Search for the cell housing the specified text and yield its [X, Y] center coordinate. 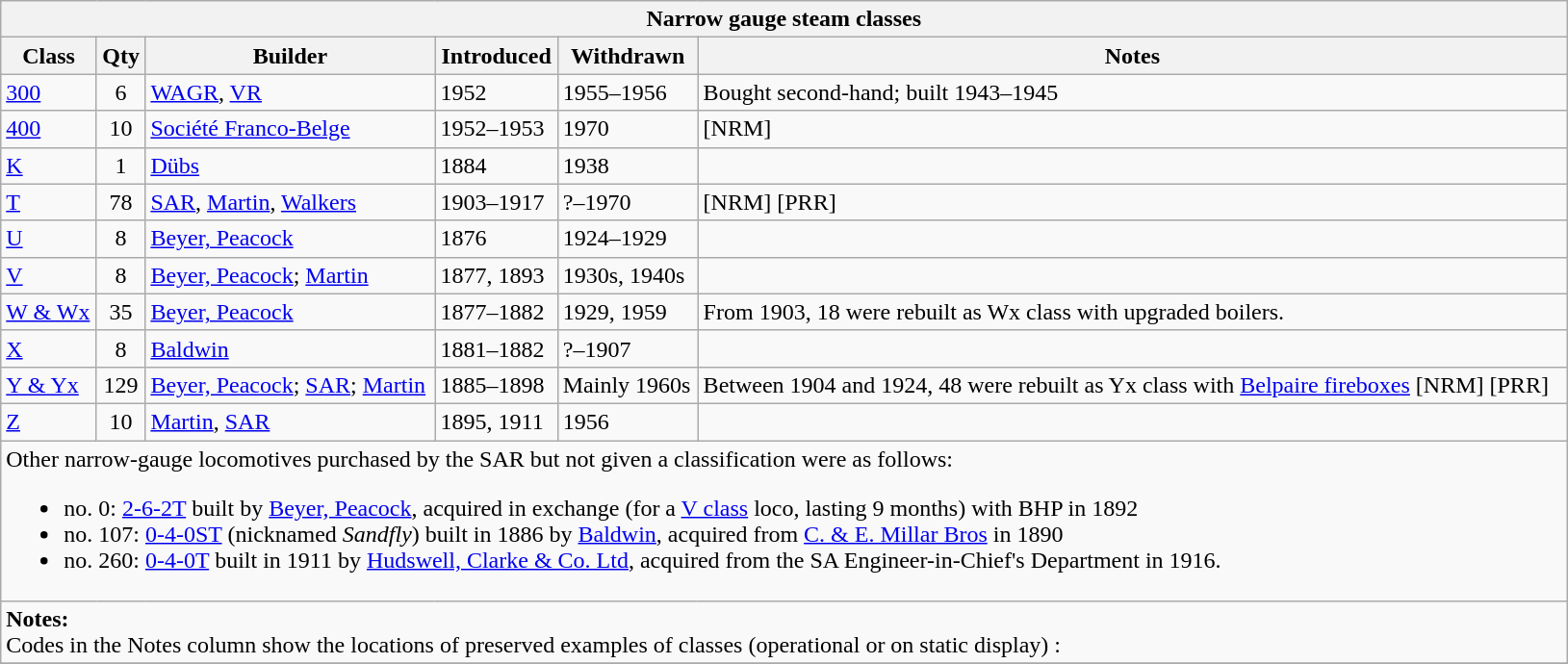
Withdrawn [628, 56]
Narrow gauge steam classes [784, 19]
Dübs [291, 166]
Class [49, 56]
129 [120, 385]
From 1903, 18 were rebuilt as Wx class with upgraded boilers. [1132, 312]
1924–1929 [628, 239]
6 [120, 92]
?–1907 [628, 348]
[NRM] [PRR] [1132, 202]
1955–1956 [628, 92]
1952 [497, 92]
1881–1882 [497, 348]
V [49, 275]
1895, 1911 [497, 421]
1956 [628, 421]
U [49, 239]
Bought second-hand; built 1943–1945 [1132, 92]
WAGR, VR [291, 92]
Beyer, Peacock; Martin [291, 275]
Martin, SAR [291, 421]
K [49, 166]
Mainly 1960s [628, 385]
Z [49, 421]
78 [120, 202]
[NRM] [1132, 129]
Y & Yx [49, 385]
300 [49, 92]
35 [120, 312]
1903–1917 [497, 202]
SAR, Martin, Walkers [291, 202]
1970 [628, 129]
1 [120, 166]
1876 [497, 239]
Qty [120, 56]
1877, 1893 [497, 275]
Builder [291, 56]
T [49, 202]
Notes:Codes in the Notes column show the locations of preserved examples of classes (operational or on static display) : [784, 633]
1952–1953 [497, 129]
1929, 1959 [628, 312]
X [49, 348]
Société Franco-Belge [291, 129]
400 [49, 129]
Between 1904 and 1924, 48 were rebuilt as Yx class with Belpaire fireboxes [NRM] [PRR] [1132, 385]
?–1970 [628, 202]
Baldwin [291, 348]
1938 [628, 166]
Beyer, Peacock; SAR; Martin [291, 385]
1930s, 1940s [628, 275]
Introduced [497, 56]
W & Wx [49, 312]
1877–1882 [497, 312]
Notes [1132, 56]
1885–1898 [497, 385]
1884 [497, 166]
